Scan for the cell matching the given text and deliver its [X, Y] coordinate at center. 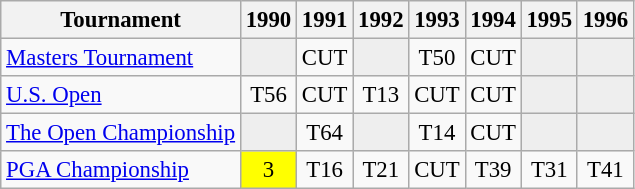
1990 [268, 20]
T64 [325, 133]
1991 [325, 20]
Tournament [121, 20]
3 [268, 170]
1994 [493, 20]
1993 [437, 20]
1992 [381, 20]
T50 [437, 58]
Masters Tournament [121, 58]
The Open Championship [121, 133]
U.S. Open [121, 95]
1995 [549, 20]
PGA Championship [121, 170]
T13 [381, 95]
T39 [493, 170]
T56 [268, 95]
T41 [605, 170]
T31 [549, 170]
T16 [325, 170]
T21 [381, 170]
1996 [605, 20]
T14 [437, 133]
